Find where the given text appears and provide that cell's center as [x, y] coordinate. 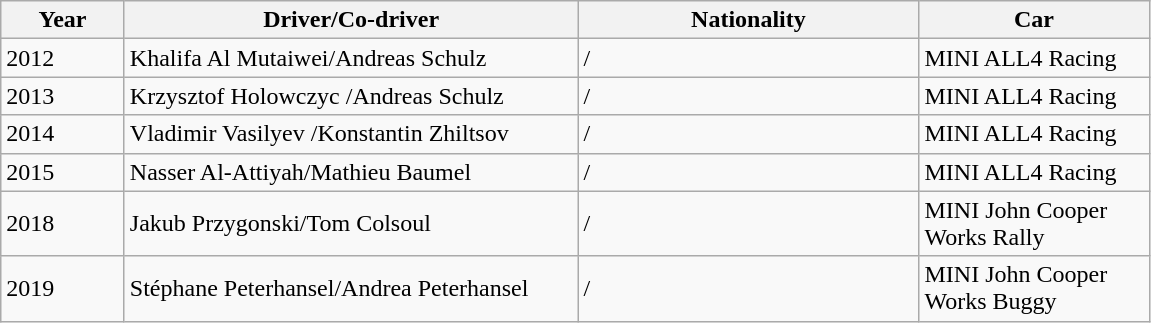
Khalifa Al Mutaiwei/Andreas Schulz [351, 58]
MINI John Cooper Works Buggy [1034, 288]
Krzysztof Holowczyc /Andreas Schulz [351, 96]
2013 [63, 96]
2015 [63, 172]
2012 [63, 58]
2019 [63, 288]
Nationality [748, 20]
Car [1034, 20]
2018 [63, 224]
MINI John Cooper Works Rally [1034, 224]
Year [63, 20]
Jakub Przygonski/Tom Colsoul [351, 224]
Vladimir Vasilyev /Konstantin Zhiltsov [351, 134]
2014 [63, 134]
Driver/Co-driver [351, 20]
Nasser Al-Attiyah/Mathieu Baumel [351, 172]
Stéphane Peterhansel/Andrea Peterhansel [351, 288]
